Locate the cell with the specified text and output its (X, Y) center coordinate. 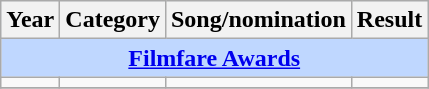
Result (389, 20)
Filmfare Awards (214, 58)
Song/nomination (258, 20)
Year (30, 20)
Category (113, 20)
